For the text-containing cell, return its midpoint in (x, y) coordinate format. 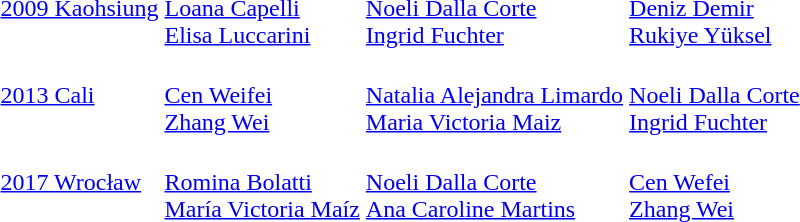
Cen WeifeiZhang Wei (262, 95)
Natalia Alejandra LimardoMaria Victoria Maiz (494, 95)
